Search for the cell housing the specified text and yield its (x, y) center coordinate. 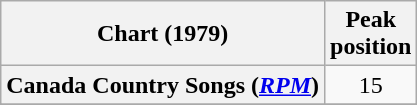
Canada Country Songs (RPM) (163, 85)
15 (371, 85)
Chart (1979) (163, 34)
Peak position (371, 34)
